Capture the cell that displays the provided text and extract its (X, Y) central coordinate. 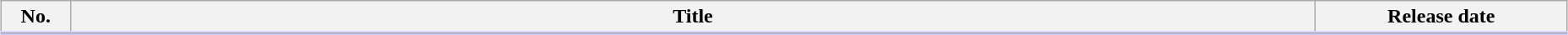
Release date (1441, 17)
No. (35, 17)
Title (693, 17)
